Pinpoint the cell where the given text exists, returning its [x, y] midpoint coordinate. 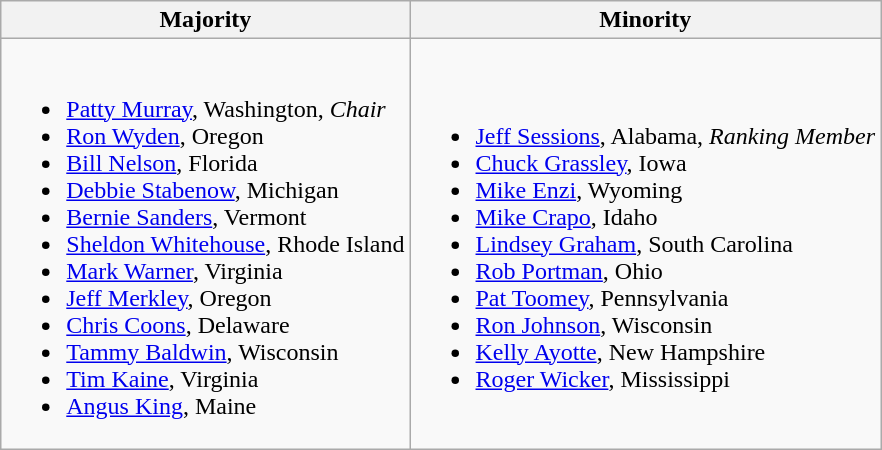
Minority [646, 20]
Majority [206, 20]
